Pinpoint the cell where the given text exists, returning its (X, Y) midpoint coordinate. 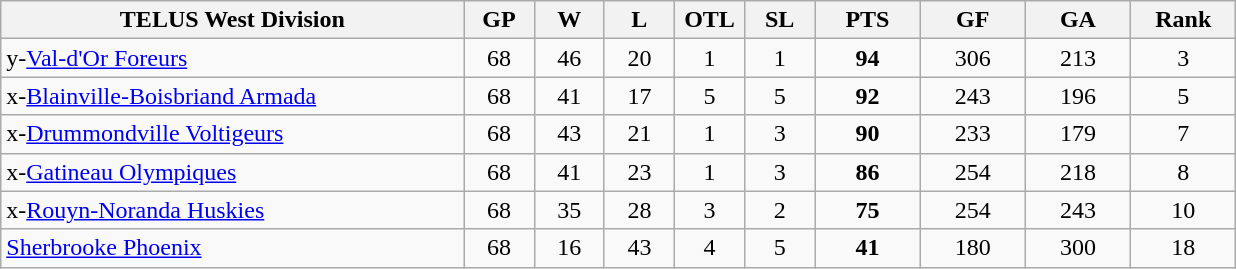
GP (499, 20)
2 (780, 210)
x-Blainville-Boisbriand Armada (232, 96)
28 (639, 210)
y-Val-d'Or Foreurs (232, 58)
Sherbrooke Phoenix (232, 248)
SL (780, 20)
18 (1184, 248)
10 (1184, 210)
16 (569, 248)
213 (1078, 58)
Rank (1184, 20)
180 (972, 248)
4 (709, 248)
90 (868, 134)
218 (1078, 172)
233 (972, 134)
75 (868, 210)
35 (569, 210)
94 (868, 58)
23 (639, 172)
8 (1184, 172)
x-Rouyn-Noranda Huskies (232, 210)
OTL (709, 20)
46 (569, 58)
20 (639, 58)
PTS (868, 20)
TELUS West Division (232, 20)
GF (972, 20)
GA (1078, 20)
179 (1078, 134)
86 (868, 172)
196 (1078, 96)
92 (868, 96)
W (569, 20)
21 (639, 134)
306 (972, 58)
L (639, 20)
x-Drummondville Voltigeurs (232, 134)
x-Gatineau Olympiques (232, 172)
300 (1078, 248)
17 (639, 96)
7 (1184, 134)
